Return the (x, y) coordinate for the center point of the cell that contains the specified text.  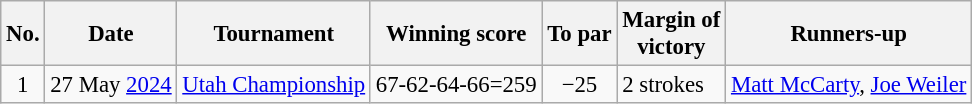
Tournament (274, 34)
Date (111, 34)
67-62-64-66=259 (456, 85)
Utah Championship (274, 85)
2 strokes (672, 85)
Margin ofvictory (672, 34)
No. (23, 34)
Runners-up (849, 34)
Winning score (456, 34)
Matt McCarty, Joe Weiler (849, 85)
1 (23, 85)
27 May 2024 (111, 85)
−25 (580, 85)
To par (580, 34)
